Determine the (X, Y) coordinate at the center of the cell enclosing the given text.  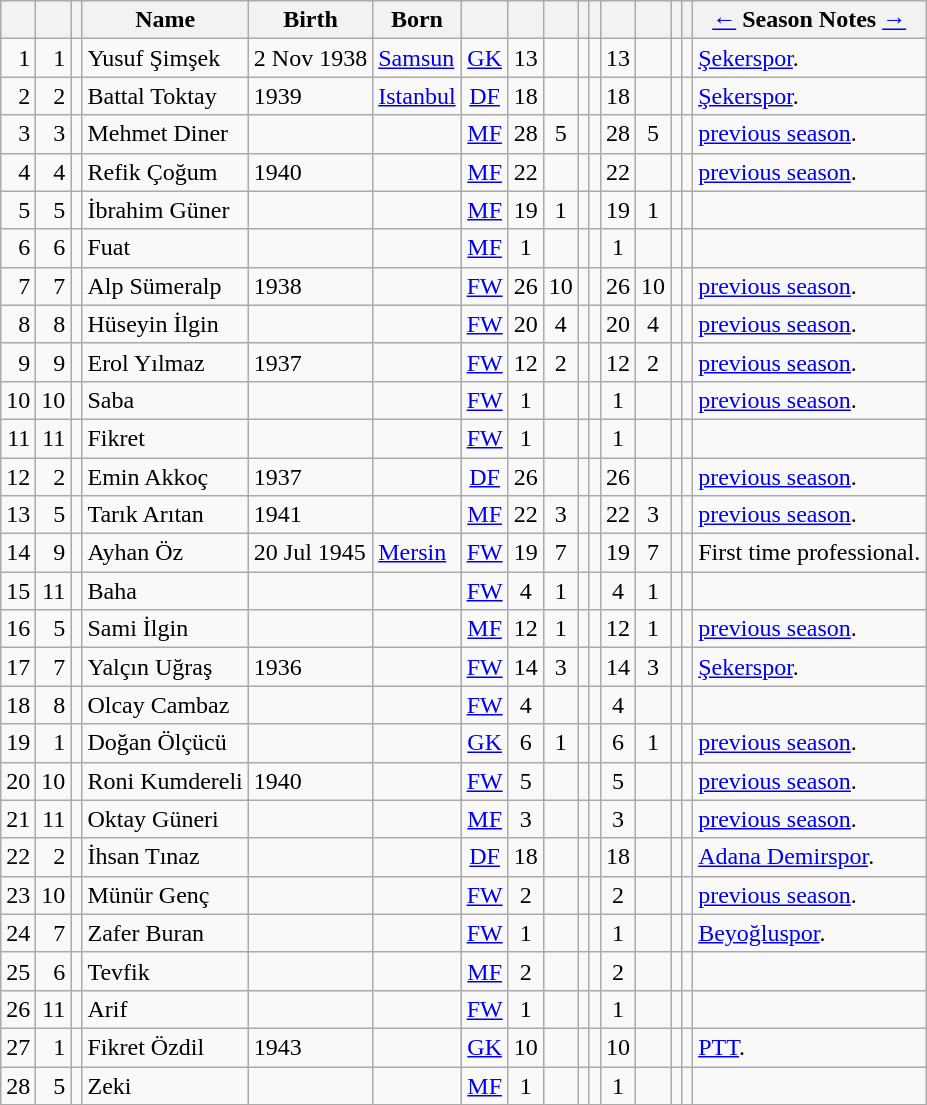
PTT. (810, 1047)
Mersin (417, 553)
Mehmet Diner (165, 134)
Baha (165, 591)
Born (417, 20)
24 (18, 933)
15 (18, 591)
Fikret Özdil (165, 1047)
Emin Akkoç (165, 477)
Name (165, 20)
27 (18, 1047)
Fikret (165, 438)
1941 (310, 515)
Roni Kumdereli (165, 781)
Sami İlgin (165, 629)
Oktay Güneri (165, 819)
İhsan Tınaz (165, 857)
20 Jul 1945 (310, 553)
Ayhan Öz (165, 553)
Hüseyin İlgin (165, 324)
Battal Toktay (165, 96)
Adana Demirspor. (810, 857)
21 (18, 819)
1939 (310, 96)
Tevfik (165, 971)
First time professional. (810, 553)
Yusuf Şimşek (165, 58)
İbrahim Güner (165, 210)
Yalçın Uğraş (165, 667)
Fuat (165, 248)
Arif (165, 1009)
Saba (165, 400)
← Season Notes → (810, 20)
1938 (310, 286)
Birth (310, 20)
Beyoğluspor. (810, 933)
1936 (310, 667)
1943 (310, 1047)
Alp Sümeralp (165, 286)
Samsun (417, 58)
17 (18, 667)
Zeki (165, 1085)
Erol Yılmaz (165, 362)
2 Nov 1938 (310, 58)
Refik Çoğum (165, 172)
23 (18, 895)
Istanbul (417, 96)
Olcay Cambaz (165, 705)
Zafer Buran (165, 933)
Doğan Ölçücü (165, 743)
25 (18, 971)
16 (18, 629)
Tarık Arıtan (165, 515)
Münür Genç (165, 895)
